Identify which cell holds the provided text, then report its [X, Y] central coordinate. 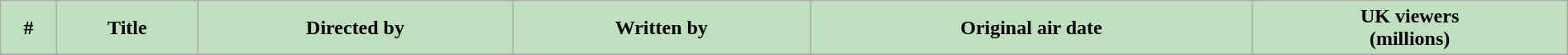
UK viewers(millions) [1409, 28]
Written by [662, 28]
# [28, 28]
Title [127, 28]
Original air date [1031, 28]
Directed by [356, 28]
